Pinpoint the cell where the given text exists, returning its (x, y) midpoint coordinate. 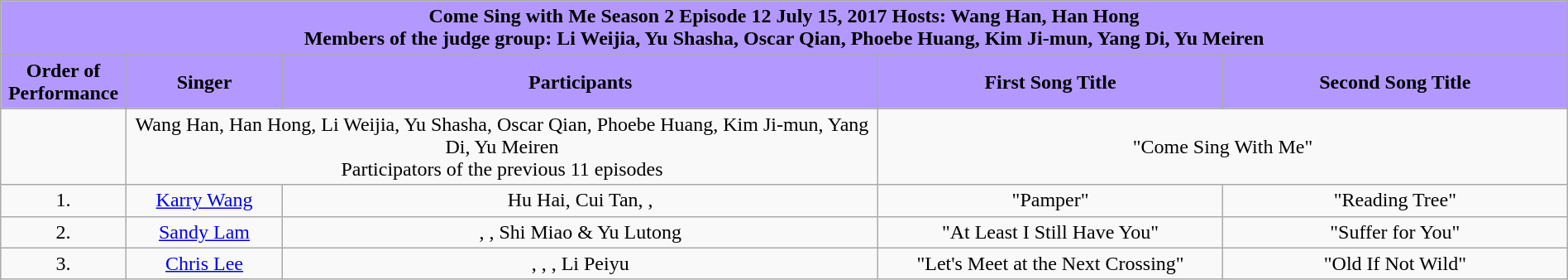
Chris Lee (203, 263)
Hu Hai, Cui Tan, , (581, 200)
Second Song Title (1394, 81)
"At Least I Still Have You" (1050, 232)
"Reading Tree" (1394, 200)
2. (64, 232)
Sandy Lam (203, 232)
Wang Han, Han Hong, Li Weijia, Yu Shasha, Oscar Qian, Phoebe Huang, Kim Ji-mun, Yang Di, Yu Meiren Participators of the previous 11 episodes (501, 147)
"Suffer for You" (1394, 232)
"Come Sing With Me" (1223, 147)
"Old If Not Wild" (1394, 263)
First Song Title (1050, 81)
Karry Wang (203, 200)
1. (64, 200)
"Let's Meet at the Next Crossing" (1050, 263)
Order of Performance (64, 81)
Participants (581, 81)
, , , Li Peiyu (581, 263)
3. (64, 263)
Singer (203, 81)
, , Shi Miao & Yu Lutong (581, 232)
"Pamper" (1050, 200)
